Pinpoint the cell where the given text exists, returning its [x, y] midpoint coordinate. 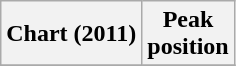
Chart (2011) [72, 34]
Peakposition [188, 34]
